Capture the cell that displays the provided text and extract its [x, y] central coordinate. 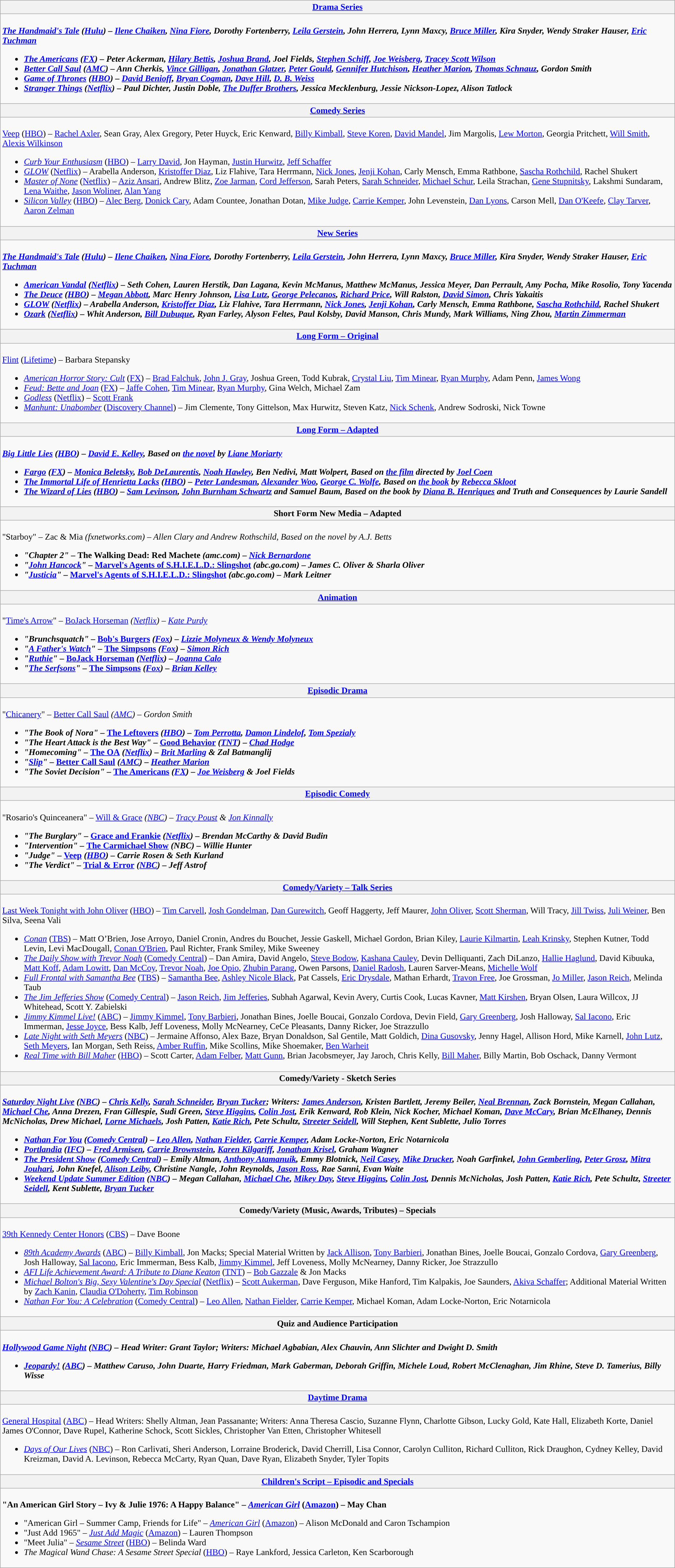
Comedy Series [337, 110]
Short Form New Media – Adapted [337, 513]
Animation [337, 597]
Long Form – Adapted [337, 430]
New Series [337, 233]
Drama Series [337, 7]
Children's Script – Episodic and Specials [337, 1481]
Daytime Drama [337, 1397]
Comedy/Variety – Talk Series [337, 887]
Comedy/Variety (Music, Awards, Tributes) – Specials [337, 1211]
Comedy/Variety - Sketch Series [337, 1078]
Quiz and Audience Participation [337, 1323]
Long Form – Original [337, 336]
Episodic Comedy [337, 794]
Episodic Drama [337, 691]
